Return [x, y] of the center of cell containing provided text 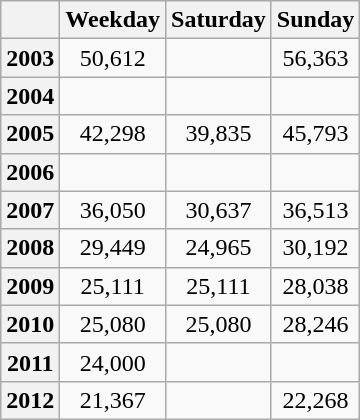
28,246 [315, 324]
2011 [30, 362]
22,268 [315, 400]
28,038 [315, 286]
2004 [30, 96]
45,793 [315, 134]
2009 [30, 286]
2010 [30, 324]
2003 [30, 58]
2006 [30, 172]
2008 [30, 248]
2007 [30, 210]
42,298 [113, 134]
29,449 [113, 248]
2012 [30, 400]
39,835 [219, 134]
36,513 [315, 210]
24,000 [113, 362]
30,192 [315, 248]
30,637 [219, 210]
2005 [30, 134]
56,363 [315, 58]
50,612 [113, 58]
36,050 [113, 210]
Saturday [219, 20]
21,367 [113, 400]
Weekday [113, 20]
24,965 [219, 248]
Sunday [315, 20]
